Capture the cell that displays the provided text and extract its [x, y] central coordinate. 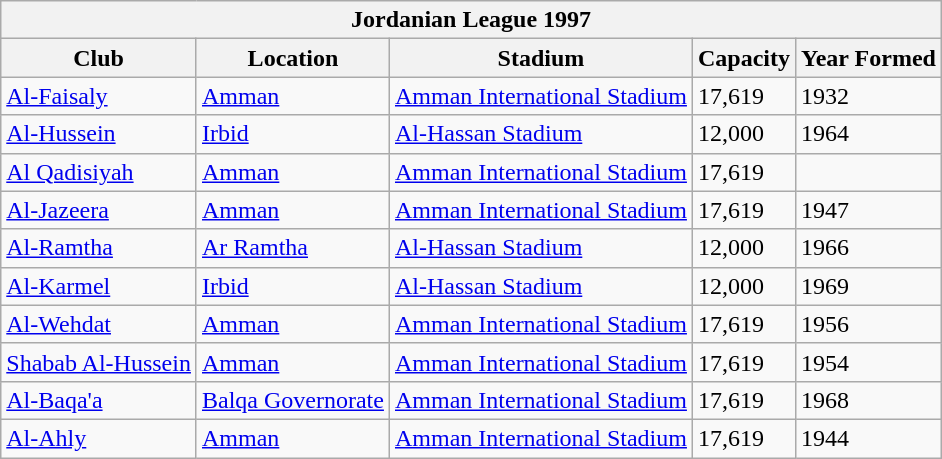
Al-Faisaly [99, 96]
1964 [869, 134]
1954 [869, 362]
Club [99, 58]
Location [292, 58]
Al-Ramtha [99, 248]
1956 [869, 324]
Al-Ahly [99, 438]
1932 [869, 96]
Jordanian League 1997 [472, 20]
Ar Ramtha [292, 248]
Balqa Governorate [292, 400]
Al-Baqa'a [99, 400]
Stadium [540, 58]
1966 [869, 248]
Al-Wehdat [99, 324]
1944 [869, 438]
1968 [869, 400]
Year Formed [869, 58]
Shabab Al-Hussein [99, 362]
Al-Hussein [99, 134]
1969 [869, 286]
1947 [869, 210]
Al Qadisiyah [99, 172]
Al-Jazeera [99, 210]
Capacity [744, 58]
Al-Karmel [99, 286]
